Search for the cell housing the specified text and yield its (X, Y) center coordinate. 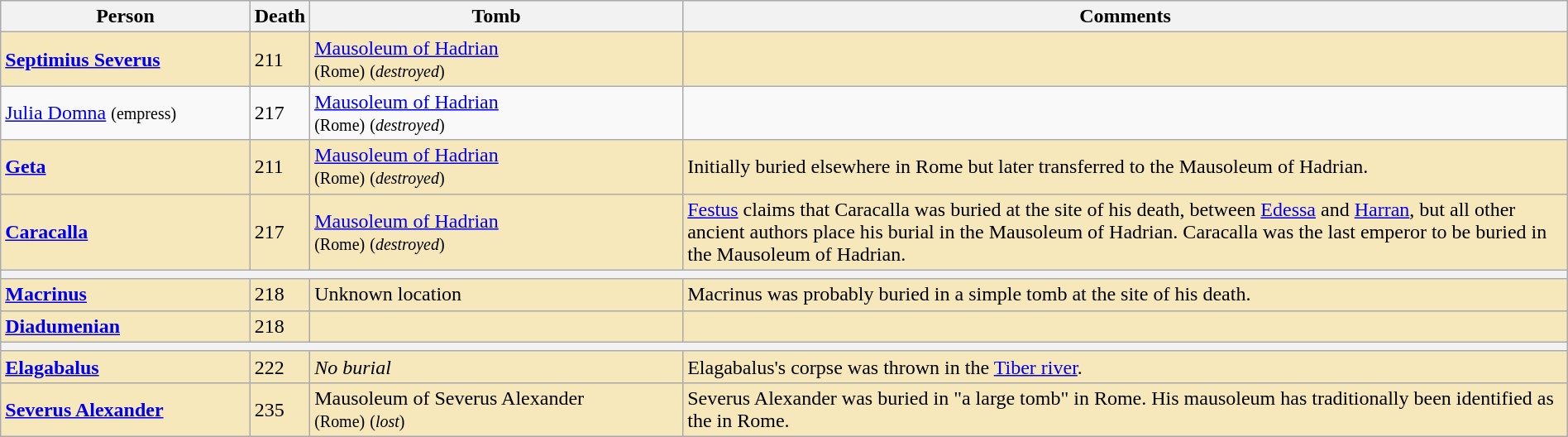
Diadumenian (126, 326)
235 (280, 409)
Severus Alexander (126, 409)
Elagabalus (126, 367)
Caracalla (126, 232)
Macrinus (126, 295)
No burial (496, 367)
Tomb (496, 17)
Julia Domna (empress) (126, 113)
Macrinus was probably buried in a simple tomb at the site of his death. (1126, 295)
Mausoleum of Severus Alexander(Rome) (lost) (496, 409)
Person (126, 17)
Death (280, 17)
Septimius Severus (126, 60)
Geta (126, 167)
Comments (1126, 17)
222 (280, 367)
Elagabalus's corpse was thrown in the Tiber river. (1126, 367)
Unknown location (496, 295)
Initially buried elsewhere in Rome but later transferred to the Mausoleum of Hadrian. (1126, 167)
Severus Alexander was buried in "a large tomb" in Rome. His mausoleum has traditionally been identified as the in Rome. (1126, 409)
